From the cell containing the given text, extract its center point as (X, Y) coordinate. 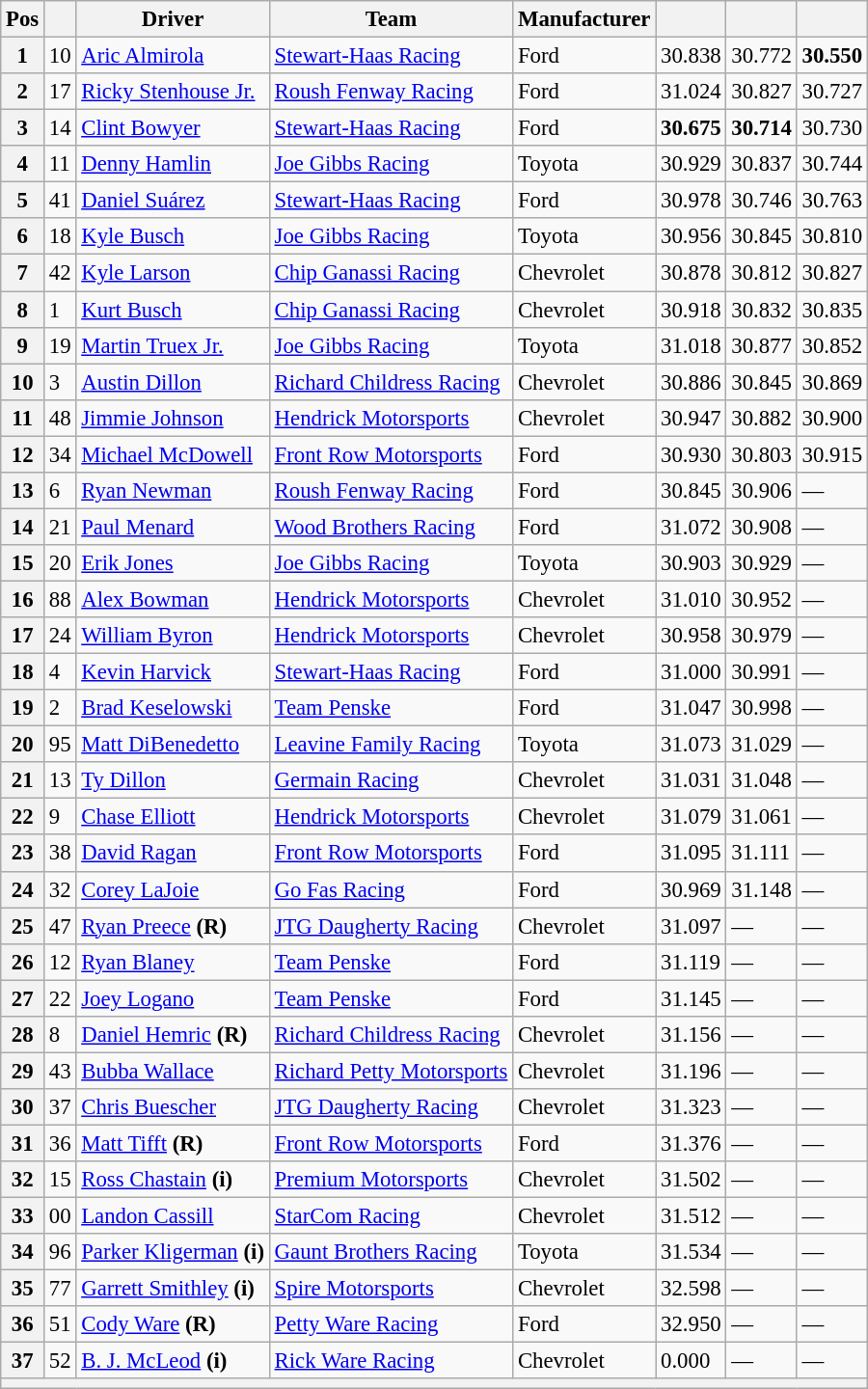
30.835 (831, 310)
30.978 (691, 201)
31.323 (691, 1107)
Alex Bowman (173, 599)
29 (23, 1071)
31.111 (762, 854)
B. J. McLeod (i) (173, 1361)
William Byron (173, 636)
Aric Almirola (173, 56)
23 (23, 854)
30.918 (691, 310)
38 (60, 854)
77 (60, 1289)
30.958 (691, 636)
41 (60, 201)
31.145 (691, 998)
Ryan Preece (R) (173, 926)
30.900 (831, 418)
30.882 (762, 418)
30.969 (691, 889)
Joey Logano (173, 998)
5 (23, 201)
33 (23, 1216)
30.878 (691, 273)
Kurt Busch (173, 310)
30.908 (762, 527)
Kyle Busch (173, 236)
31.061 (762, 817)
30.947 (691, 418)
StarCom Racing (391, 1216)
30.877 (762, 345)
30.956 (691, 236)
47 (60, 926)
30.906 (762, 491)
31.073 (691, 745)
30.746 (762, 201)
Daniel Suárez (173, 201)
31.156 (691, 1035)
Rick Ware Racing (391, 1361)
Jimmie Johnson (173, 418)
Gaunt Brothers Racing (391, 1252)
30.979 (762, 636)
Petty Ware Racing (391, 1324)
Ty Dillon (173, 780)
31.512 (691, 1216)
Chris Buescher (173, 1107)
Martin Truex Jr. (173, 345)
30.930 (691, 454)
42 (60, 273)
30.675 (691, 128)
31.024 (691, 92)
96 (60, 1252)
32.598 (691, 1289)
30.730 (831, 128)
30.837 (762, 164)
30.714 (762, 128)
30.998 (762, 708)
31 (23, 1143)
31.148 (762, 889)
Matt Tifft (R) (173, 1143)
30.869 (831, 382)
Go Fas Racing (391, 889)
Brad Keselowski (173, 708)
Richard Petty Motorsports (391, 1071)
88 (60, 599)
30.550 (831, 56)
Driver (173, 19)
31.502 (691, 1180)
30.812 (762, 273)
Landon Cassill (173, 1216)
Garrett Smithley (i) (173, 1289)
Germain Racing (391, 780)
30.763 (831, 201)
30.903 (691, 563)
52 (60, 1361)
48 (60, 418)
30.727 (831, 92)
Ryan Newman (173, 491)
30.952 (762, 599)
Pos (23, 19)
31.097 (691, 926)
16 (23, 599)
32.950 (691, 1324)
Daniel Hemric (R) (173, 1035)
Austin Dillon (173, 382)
Leavine Family Racing (391, 745)
Denny Hamlin (173, 164)
Paul Menard (173, 527)
David Ragan (173, 854)
30.991 (762, 672)
31.000 (691, 672)
7 (23, 273)
30.772 (762, 56)
31.029 (762, 745)
30.852 (831, 345)
31.031 (691, 780)
Spire Motorsports (391, 1289)
43 (60, 1071)
Bubba Wallace (173, 1071)
30.832 (762, 310)
Ryan Blaney (173, 962)
25 (23, 926)
Kevin Harvick (173, 672)
Matt DiBenedetto (173, 745)
31.376 (691, 1143)
30.803 (762, 454)
Manufacturer (584, 19)
Team (391, 19)
Ricky Stenhouse Jr. (173, 92)
31.010 (691, 599)
Chase Elliott (173, 817)
31.196 (691, 1071)
Wood Brothers Racing (391, 527)
30.915 (831, 454)
Clint Bowyer (173, 128)
31.048 (762, 780)
00 (60, 1216)
31.534 (691, 1252)
35 (23, 1289)
31.047 (691, 708)
31.095 (691, 854)
30.744 (831, 164)
Michael McDowell (173, 454)
31.018 (691, 345)
Premium Motorsports (391, 1180)
51 (60, 1324)
30 (23, 1107)
Ross Chastain (i) (173, 1180)
28 (23, 1035)
30.886 (691, 382)
Corey LaJoie (173, 889)
Parker Kligerman (i) (173, 1252)
Kyle Larson (173, 273)
0.000 (691, 1361)
26 (23, 962)
Erik Jones (173, 563)
30.838 (691, 56)
31.119 (691, 962)
Cody Ware (R) (173, 1324)
30.810 (831, 236)
27 (23, 998)
95 (60, 745)
31.072 (691, 527)
31.079 (691, 817)
